Find where the given text appears and provide that cell's center as [x, y] coordinate. 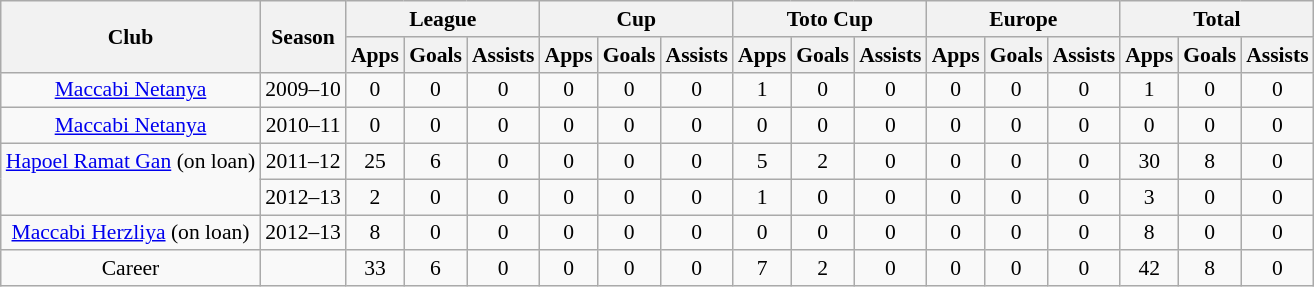
30 [1149, 162]
Career [131, 269]
Toto Cup [830, 19]
3 [1149, 197]
2009–10 [303, 90]
Cup [636, 19]
Maccabi Herzliya (on loan) [131, 233]
5 [762, 162]
42 [1149, 269]
Total [1217, 19]
33 [375, 269]
League [443, 19]
7 [762, 269]
Hapoel Ramat Gan (on loan) [131, 180]
2011–12 [303, 162]
2010–11 [303, 126]
25 [375, 162]
Europe [1024, 19]
Club [131, 36]
Season [303, 36]
